Detect which cell encompasses the target text, then output its [x, y] center coordinate. 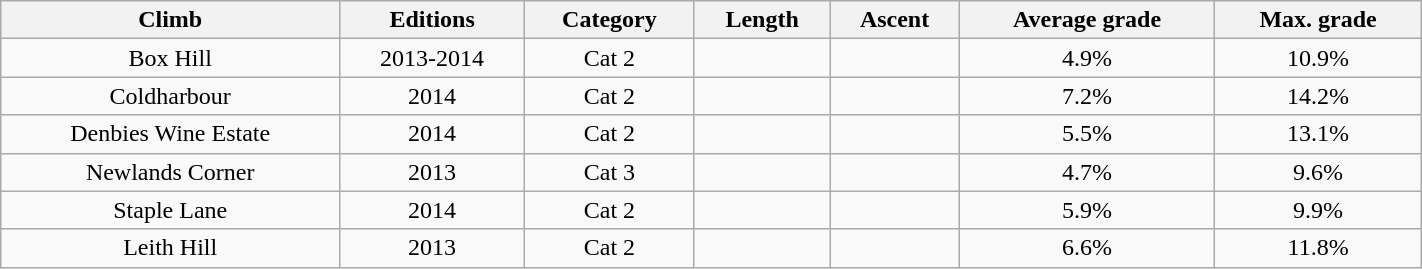
Category [610, 20]
Editions [432, 20]
Staple Lane [170, 210]
11.8% [1318, 248]
13.1% [1318, 134]
4.7% [1087, 172]
Coldharbour [170, 96]
6.6% [1087, 248]
10.9% [1318, 58]
5.5% [1087, 134]
4.9% [1087, 58]
Cat 3 [610, 172]
Box Hill [170, 58]
Average grade [1087, 20]
2013-2014 [432, 58]
9.9% [1318, 210]
7.2% [1087, 96]
Leith Hill [170, 248]
Denbies Wine Estate [170, 134]
Newlands Corner [170, 172]
9.6% [1318, 172]
5.9% [1087, 210]
Length [762, 20]
Climb [170, 20]
14.2% [1318, 96]
Ascent [894, 20]
Max. grade [1318, 20]
